From the cell containing the given text, extract its center point as (X, Y) coordinate. 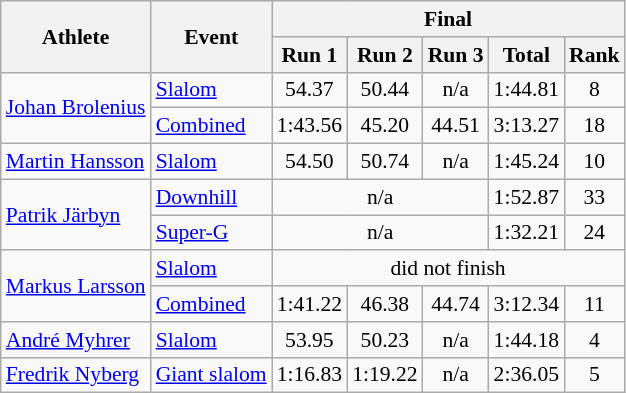
Downhill (212, 197)
54.37 (310, 90)
11 (594, 304)
45.20 (384, 126)
Event (212, 36)
24 (594, 233)
5 (594, 375)
2:36.05 (526, 375)
Giant slalom (212, 375)
50.44 (384, 90)
44.51 (456, 126)
Markus Larsson (76, 286)
18 (594, 126)
1:45.24 (526, 162)
Final (448, 19)
44.74 (456, 304)
3:13.27 (526, 126)
did not finish (448, 269)
53.95 (310, 340)
Athlete (76, 36)
André Myhrer (76, 340)
1:16.83 (310, 375)
Total (526, 55)
50.23 (384, 340)
3:12.34 (526, 304)
1:19.22 (384, 375)
Martin Hansson (76, 162)
4 (594, 340)
Run 2 (384, 55)
Super-G (212, 233)
8 (594, 90)
Patrik Järbyn (76, 214)
1:44.18 (526, 340)
1:43.56 (310, 126)
1:32.21 (526, 233)
Run 1 (310, 55)
Run 3 (456, 55)
33 (594, 197)
Rank (594, 55)
1:41.22 (310, 304)
10 (594, 162)
50.74 (384, 162)
Johan Brolenius (76, 108)
1:52.87 (526, 197)
54.50 (310, 162)
46.38 (384, 304)
1:44.81 (526, 90)
Fredrik Nyberg (76, 375)
